Identify which cell holds the provided text, then report its [x, y] central coordinate. 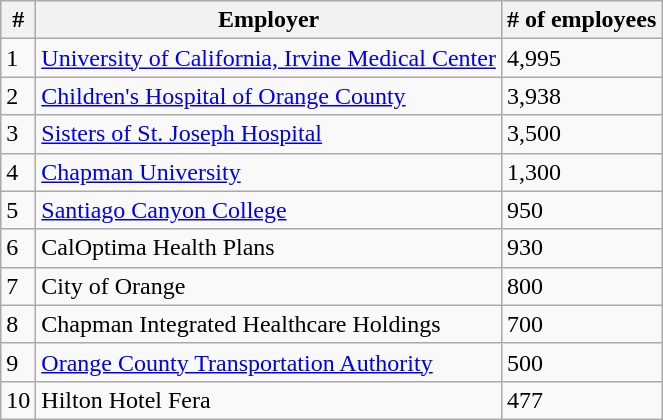
700 [581, 324]
1 [18, 58]
# of employees [581, 20]
Children's Hospital of Orange County [269, 96]
500 [581, 362]
4,995 [581, 58]
8 [18, 324]
Hilton Hotel Fera [269, 400]
3,938 [581, 96]
Employer [269, 20]
# [18, 20]
950 [581, 210]
10 [18, 400]
1,300 [581, 172]
4 [18, 172]
3,500 [581, 134]
Chapman University [269, 172]
CalOptima Health Plans [269, 248]
Chapman Integrated Healthcare Holdings [269, 324]
9 [18, 362]
2 [18, 96]
3 [18, 134]
6 [18, 248]
City of Orange [269, 286]
7 [18, 286]
Sisters of St. Joseph Hospital [269, 134]
5 [18, 210]
477 [581, 400]
930 [581, 248]
Santiago Canyon College [269, 210]
Orange County Transportation Authority [269, 362]
800 [581, 286]
University of California, Irvine Medical Center [269, 58]
